Pinpoint the cell where the given text exists, returning its [x, y] midpoint coordinate. 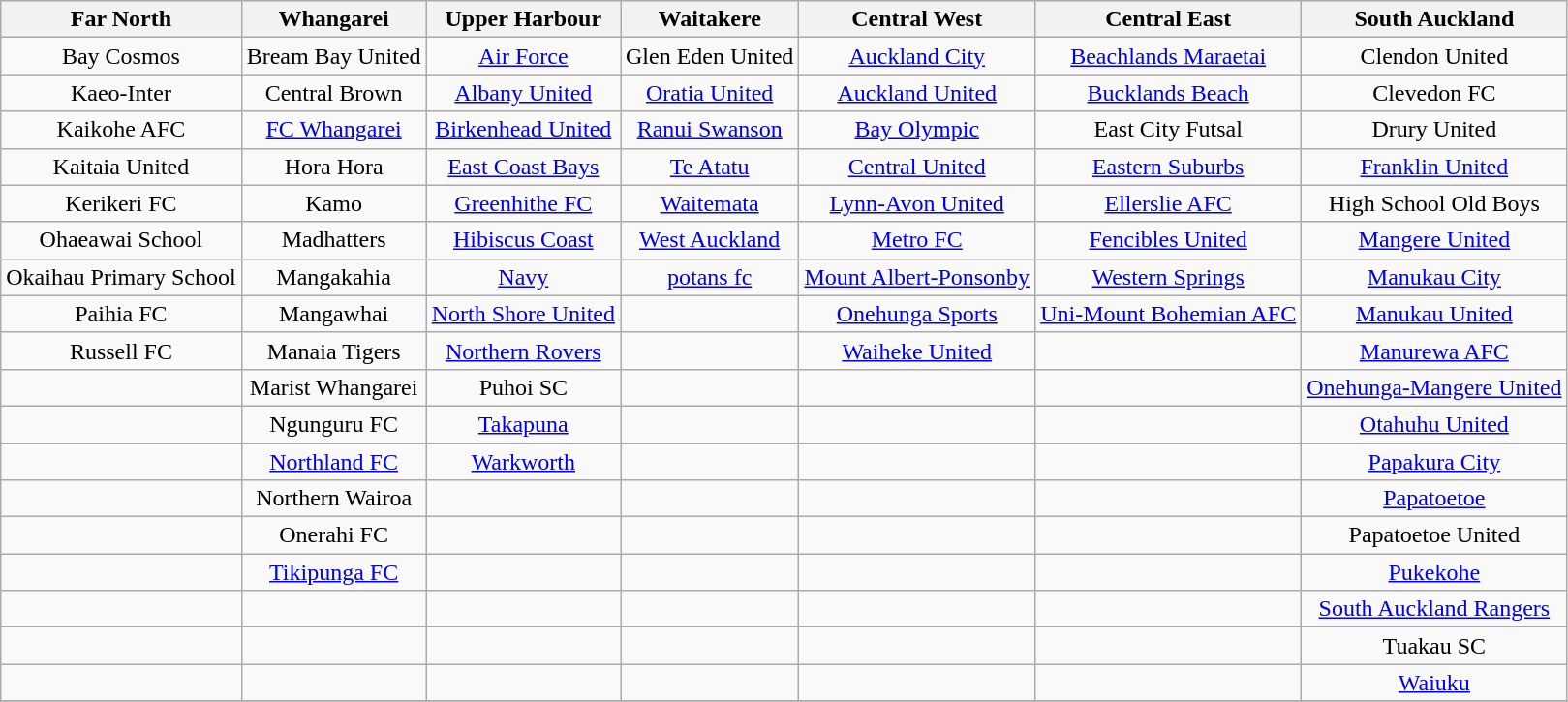
Onehunga Sports [917, 314]
Waitakere [709, 19]
Uni-Mount Bohemian AFC [1168, 314]
Russell FC [121, 351]
Eastern Suburbs [1168, 167]
Mangere United [1434, 240]
Manukau United [1434, 314]
East City Futsal [1168, 130]
Waiuku [1434, 683]
Western Springs [1168, 277]
Northern Rovers [523, 351]
North Shore United [523, 314]
Clevedon FC [1434, 93]
Papatoetoe United [1434, 535]
Mount Albert-Ponsonby [917, 277]
Central West [917, 19]
Bucklands Beach [1168, 93]
Paihia FC [121, 314]
Auckland City [917, 56]
Ohaeawai School [121, 240]
Waitemata [709, 203]
Fencibles United [1168, 240]
Kaitaia United [121, 167]
Far North [121, 19]
Te Atatu [709, 167]
Kaikohe AFC [121, 130]
Manaia Tigers [333, 351]
Glen Eden United [709, 56]
Kamo [333, 203]
Air Force [523, 56]
Northern Wairoa [333, 499]
Franklin United [1434, 167]
Beachlands Maraetai [1168, 56]
Onerahi FC [333, 535]
Tikipunga FC [333, 572]
Greenhithe FC [523, 203]
Pukekohe [1434, 572]
Tuakau SC [1434, 646]
Mangawhai [333, 314]
Hora Hora [333, 167]
Central United [917, 167]
Upper Harbour [523, 19]
Whangarei [333, 19]
Okaihau Primary School [121, 277]
Bay Olympic [917, 130]
Drury United [1434, 130]
Kerikeri FC [121, 203]
Auckland United [917, 93]
Clendon United [1434, 56]
Takapuna [523, 424]
Mangakahia [333, 277]
Bream Bay United [333, 56]
Onehunga-Mangere United [1434, 387]
Navy [523, 277]
East Coast Bays [523, 167]
West Auckland [709, 240]
Metro FC [917, 240]
Lynn-Avon United [917, 203]
Hibiscus Coast [523, 240]
Manukau City [1434, 277]
Warkworth [523, 462]
Central Brown [333, 93]
Albany United [523, 93]
Waiheke United [917, 351]
Northland FC [333, 462]
High School Old Boys [1434, 203]
Bay Cosmos [121, 56]
potans fc [709, 277]
South Auckland Rangers [1434, 609]
Manurewa AFC [1434, 351]
Ranui Swanson [709, 130]
Ellerslie AFC [1168, 203]
South Auckland [1434, 19]
FC Whangarei [333, 130]
Ngunguru FC [333, 424]
Otahuhu United [1434, 424]
Papakura City [1434, 462]
Central East [1168, 19]
Marist Whangarei [333, 387]
Papatoetoe [1434, 499]
Madhatters [333, 240]
Puhoi SC [523, 387]
Kaeo-Inter [121, 93]
Oratia United [709, 93]
Birkenhead United [523, 130]
